Search for the cell housing the specified text and yield its (X, Y) center coordinate. 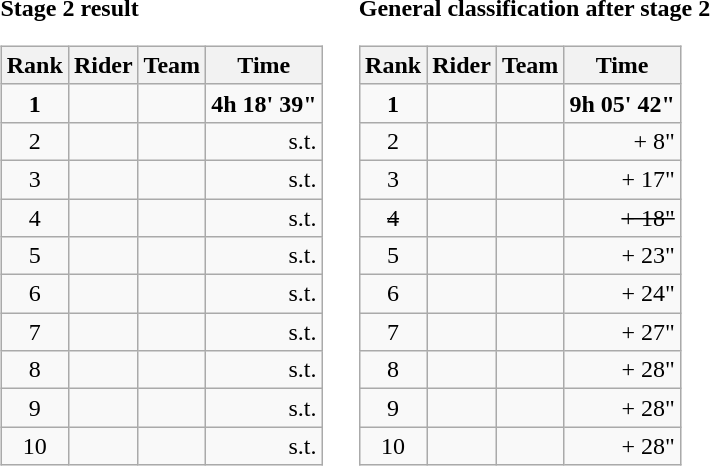
9h 05' 42" (622, 103)
+ 24" (622, 294)
+ 23" (622, 256)
+ 27" (622, 332)
+ 8" (622, 141)
+ 17" (622, 179)
4h 18' 39" (264, 103)
+ 18" (622, 217)
